For the text-containing cell, return its midpoint in [X, Y] coordinate format. 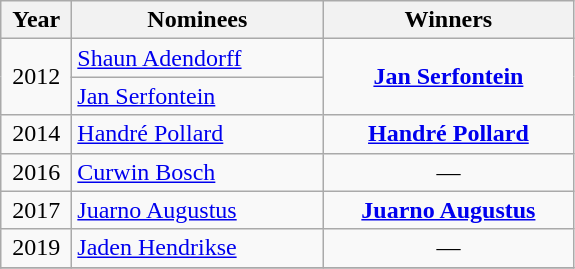
Jaden Hendrikse [198, 248]
2016 [36, 172]
2014 [36, 134]
Shaun Adendorff [198, 58]
Year [36, 20]
Curwin Bosch [198, 172]
2019 [36, 248]
2012 [36, 77]
Nominees [198, 20]
2017 [36, 210]
Winners [448, 20]
